For the text-containing cell, return its midpoint in [X, Y] coordinate format. 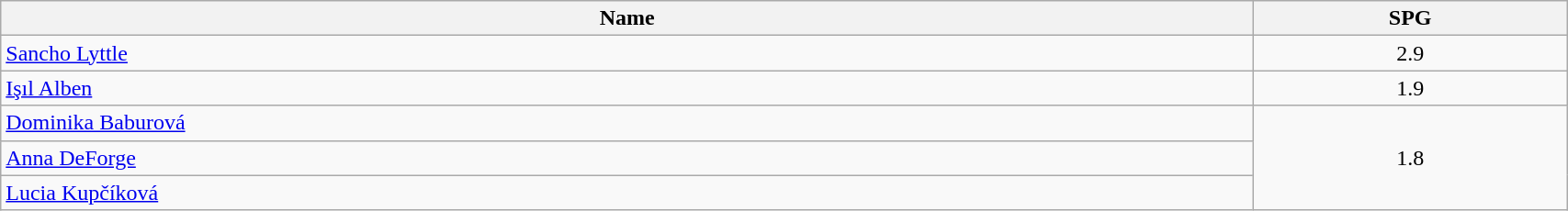
Anna DeForge [627, 158]
2.9 [1411, 53]
Name [627, 18]
Işıl Alben [627, 88]
1.9 [1411, 88]
SPG [1411, 18]
Lucia Kupčíková [627, 193]
1.8 [1411, 158]
Dominika Baburová [627, 123]
Sancho Lyttle [627, 53]
